Output the (x, y) coordinate of the center of the cell containing the given text.  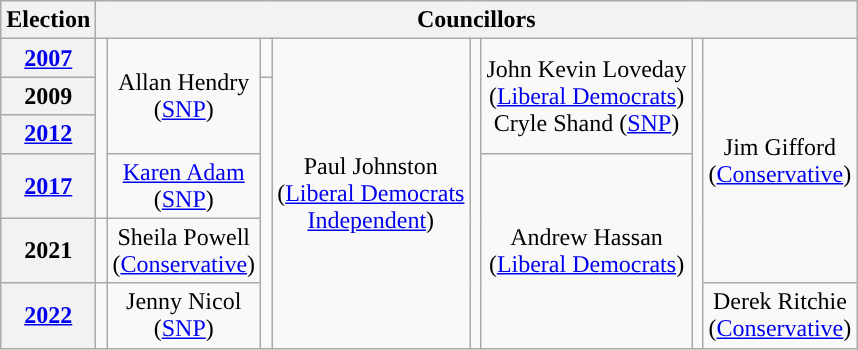
Andrew Hassan(Liberal Democrats) (586, 250)
2022 (48, 316)
Election (48, 20)
2007 (48, 58)
Allan Hendry(SNP) (184, 96)
Councillors (476, 20)
Jim Gifford(Conservative) (780, 161)
2017 (48, 186)
2009 (48, 96)
Derek Ritchie(Conservative) (780, 316)
Paul Johnston(Liberal DemocratsIndependent) (371, 194)
2012 (48, 134)
Jenny Nicol(SNP) (184, 316)
Karen Adam(SNP) (184, 186)
Sheila Powell(Conservative) (184, 250)
2021 (48, 250)
John Kevin Loveday(Liberal Democrats)Cryle Shand (SNP) (586, 96)
